Pinpoint the cell where the given text exists, returning its [X, Y] midpoint coordinate. 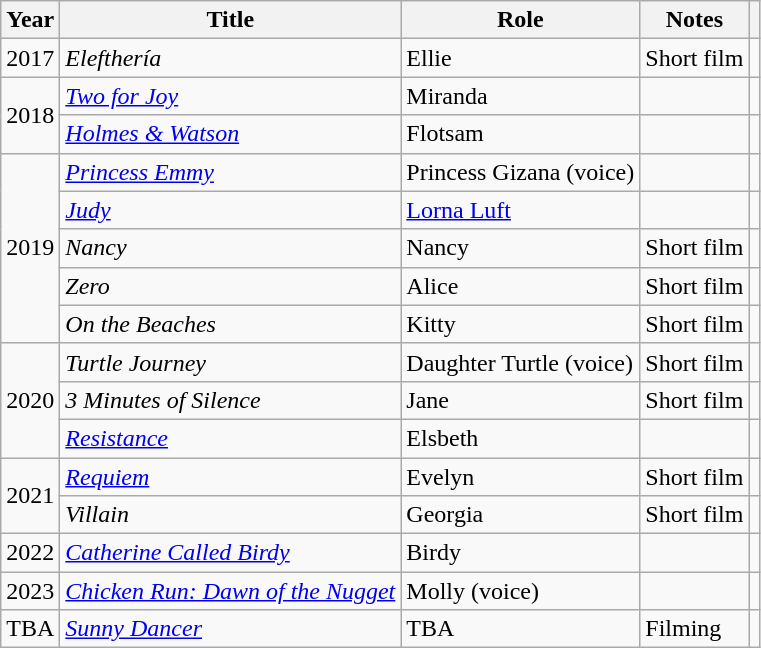
Two for Joy [230, 96]
2022 [30, 553]
2021 [30, 496]
Georgia [520, 515]
Zero [230, 286]
3 Minutes of Silence [230, 400]
Role [520, 20]
Villain [230, 515]
Resistance [230, 438]
Year [30, 20]
2023 [30, 591]
On the Beaches [230, 324]
2018 [30, 115]
Turtle Journey [230, 362]
Molly (voice) [520, 591]
Alice [520, 286]
Miranda [520, 96]
Elsbeth [520, 438]
Daughter Turtle (voice) [520, 362]
Holmes & Watson [230, 134]
Requiem [230, 477]
Filming [694, 629]
Catherine Called Birdy [230, 553]
Evelyn [520, 477]
Notes [694, 20]
Elefthería [230, 58]
2020 [30, 400]
Judy [230, 210]
Jane [520, 400]
Flotsam [520, 134]
Princess Emmy [230, 172]
Kitty [520, 324]
Sunny Dancer [230, 629]
Ellie [520, 58]
Birdy [520, 553]
Title [230, 20]
2017 [30, 58]
2019 [30, 248]
Princess Gizana (voice) [520, 172]
Chicken Run: Dawn of the Nugget [230, 591]
Lorna Luft [520, 210]
